Scan for the cell matching the given text and deliver its (X, Y) coordinate at center. 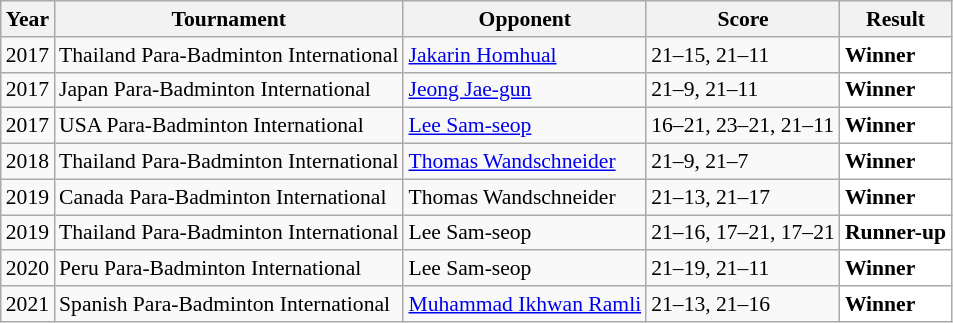
16–21, 23–21, 21–11 (743, 126)
Tournament (228, 19)
Spanish Para-Badminton International (228, 304)
21–15, 21–11 (743, 55)
Canada Para-Badminton International (228, 197)
Opponent (524, 19)
21–9, 21–7 (743, 162)
Score (743, 19)
Runner-up (896, 233)
21–13, 21–17 (743, 197)
Japan Para-Badminton International (228, 90)
21–16, 17–21, 17–21 (743, 233)
Result (896, 19)
2018 (28, 162)
21–19, 21–11 (743, 269)
Year (28, 19)
Peru Para-Badminton International (228, 269)
USA Para-Badminton International (228, 126)
Jakarin Homhual (524, 55)
21–13, 21–16 (743, 304)
21–9, 21–11 (743, 90)
2020 (28, 269)
2021 (28, 304)
Muhammad Ikhwan Ramli (524, 304)
Jeong Jae-gun (524, 90)
